Find where the given text appears and provide that cell's center as (x, y) coordinate. 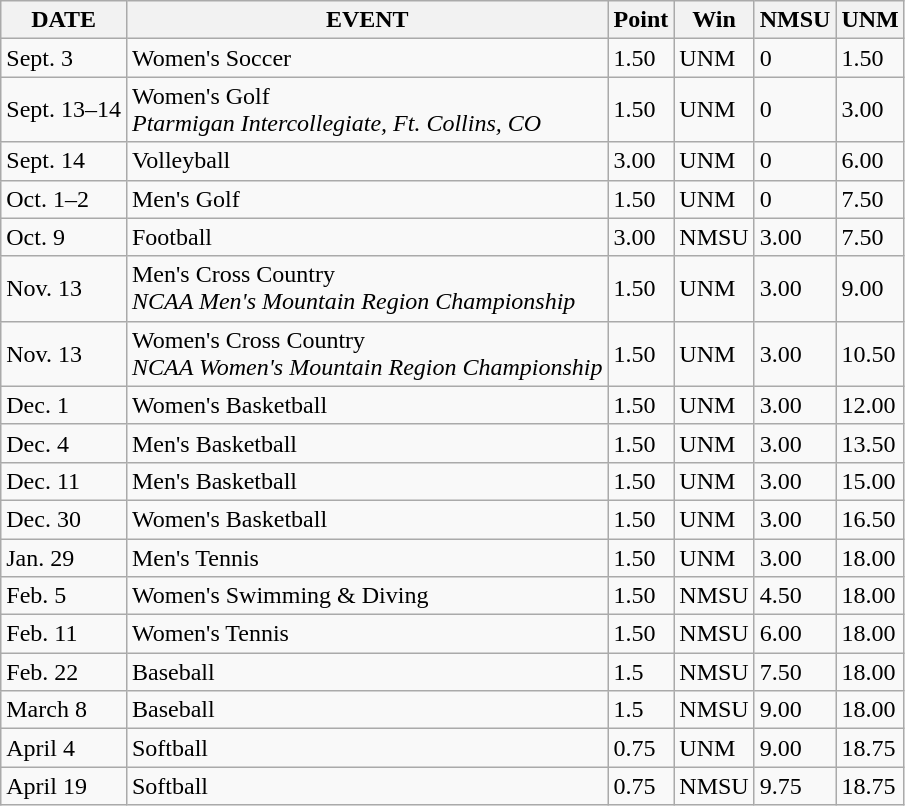
Feb. 5 (64, 596)
Men's Cross CountryNCAA Men's Mountain Region Championship (367, 288)
Sept. 13–14 (64, 110)
EVENT (367, 20)
Women's Cross CountryNCAA Women's Mountain Region Championship (367, 354)
Men's Tennis (367, 557)
Win (714, 20)
April 4 (64, 748)
9.75 (795, 786)
DATE (64, 20)
13.50 (870, 443)
Women's Soccer (367, 58)
Women's Tennis (367, 634)
Dec. 11 (64, 481)
10.50 (870, 354)
Feb. 22 (64, 672)
Football (367, 237)
Oct. 9 (64, 237)
Sept. 3 (64, 58)
Dec. 1 (64, 405)
Sept. 14 (64, 161)
15.00 (870, 481)
Women's GolfPtarmigan Intercollegiate, Ft. Collins, CO (367, 110)
16.50 (870, 519)
Feb. 11 (64, 634)
Dec. 4 (64, 443)
Volleyball (367, 161)
March 8 (64, 710)
April 19 (64, 786)
Men's Golf (367, 199)
12.00 (870, 405)
Point (641, 20)
Dec. 30 (64, 519)
Jan. 29 (64, 557)
Oct. 1–2 (64, 199)
4.50 (795, 596)
Women's Swimming & Diving (367, 596)
